For the text-containing cell, return its midpoint in [X, Y] coordinate format. 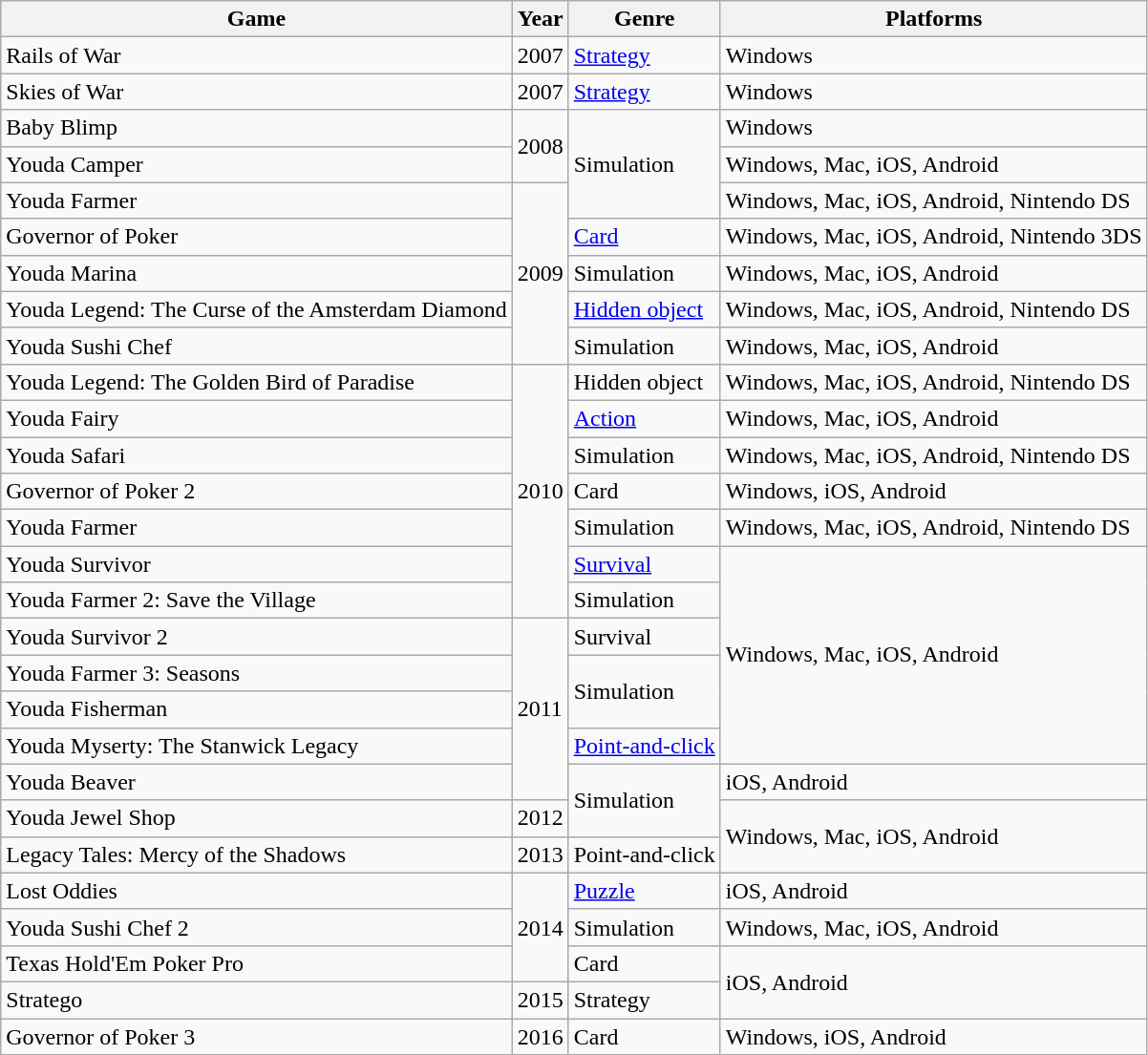
2010 [541, 491]
Texas Hold'Em Poker Pro [256, 963]
Genre [644, 19]
Youda Safari [256, 455]
Stratego [256, 1000]
Action [644, 418]
Governor of Poker [256, 237]
Game [256, 19]
2015 [541, 1000]
Youda Farmer 3: Seasons [256, 673]
Governor of Poker 3 [256, 1036]
Skies of War [256, 92]
Youda Fisherman [256, 709]
Youda Jewel Shop [256, 818]
Youda Legend: The Golden Bird of Paradise [256, 382]
Legacy Tales: Mercy of the Shadows [256, 855]
Rails of War [256, 55]
2016 [541, 1036]
Youda Farmer 2: Save the Village [256, 601]
Baby Blimp [256, 128]
Governor of Poker 2 [256, 492]
Youda Camper [256, 164]
Youda Sushi Chef 2 [256, 927]
Youda Sushi Chef [256, 346]
2009 [541, 273]
Youda Marina [256, 273]
Windows, Mac, iOS, Android, Nintendo 3DS [934, 237]
2014 [541, 927]
Lost Oddies [256, 891]
2013 [541, 855]
Youda Myserty: The Stanwick Legacy [256, 746]
2011 [541, 709]
Year [541, 19]
Youda Legend: The Curse of the Amsterdam Diamond [256, 309]
Youda Fairy [256, 418]
Youda Survivor 2 [256, 637]
Youda Survivor [256, 564]
2008 [541, 146]
Puzzle [644, 891]
Platforms [934, 19]
2012 [541, 818]
Youda Beaver [256, 782]
